Detect which cell encompasses the target text, then output its [X, Y] center coordinate. 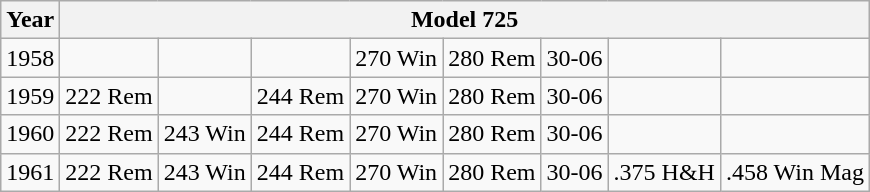
Model 725 [465, 20]
Year [30, 20]
1960 [30, 134]
1959 [30, 96]
1961 [30, 172]
.375 H&H [664, 172]
.458 Win Mag [794, 172]
1958 [30, 58]
